Return the (X, Y) coordinate for the center point of the cell that contains the specified text.  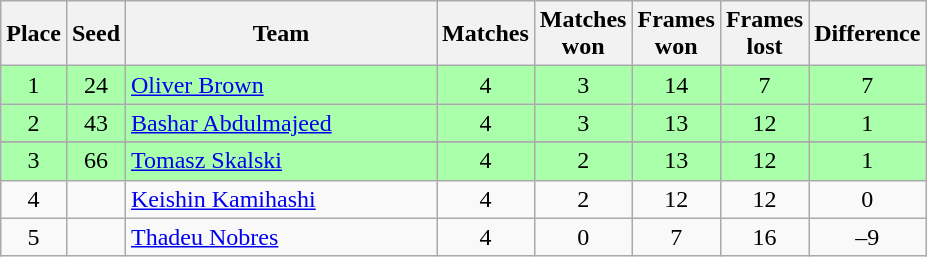
Matches (486, 34)
16 (764, 237)
Tomasz Skalski (282, 161)
–9 (868, 237)
Matches won (583, 34)
Place (34, 34)
14 (676, 85)
24 (96, 85)
Seed (96, 34)
43 (96, 123)
Team (282, 34)
Frames won (676, 34)
Difference (868, 34)
Oliver Brown (282, 85)
Bashar Abdulmajeed (282, 123)
Thadeu Nobres (282, 237)
Frames lost (764, 34)
66 (96, 161)
5 (34, 237)
Keishin Kamihashi (282, 199)
